Search for the cell housing the specified text and yield its [X, Y] center coordinate. 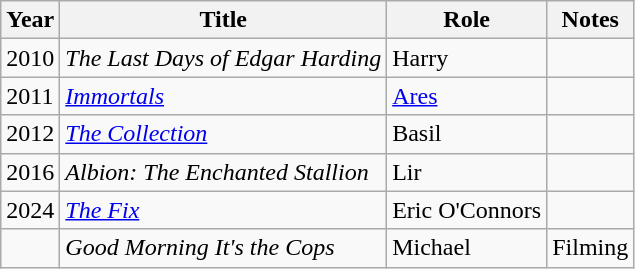
The Collection [224, 134]
Filming [590, 248]
Eric O'Connors [467, 210]
The Fix [224, 210]
2016 [30, 172]
Harry [467, 58]
Albion: The Enchanted Stallion [224, 172]
Title [224, 20]
2024 [30, 210]
2012 [30, 134]
Immortals [224, 96]
Ares [467, 96]
The Last Days of Edgar Harding [224, 58]
Year [30, 20]
Michael [467, 248]
Role [467, 20]
2010 [30, 58]
Basil [467, 134]
Notes [590, 20]
Good Morning It's the Cops [224, 248]
Lir [467, 172]
2011 [30, 96]
